Detect which cell encompasses the target text, then output its [x, y] center coordinate. 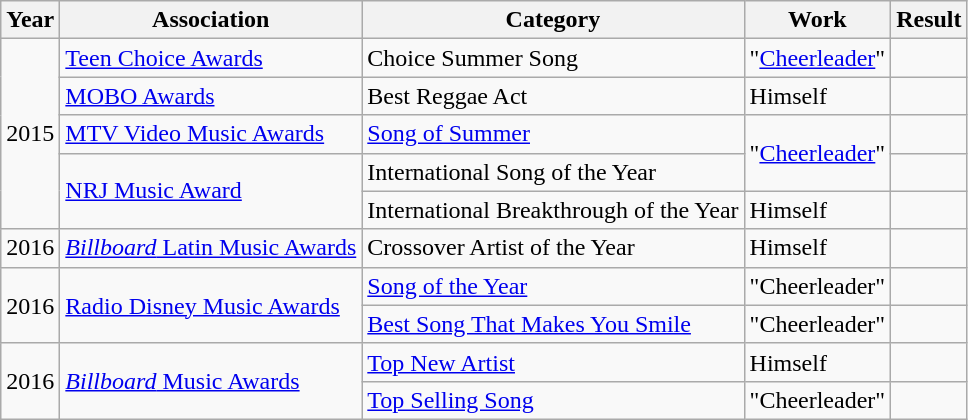
Choice Summer Song [553, 58]
Billboard Music Awards [211, 381]
Song of Summer [553, 134]
Song of the Year [553, 286]
Crossover Artist of the Year [553, 248]
International Breakthrough of the Year [553, 210]
MOBO Awards [211, 96]
Top Selling Song [553, 400]
Category [553, 20]
MTV Video Music Awards [211, 134]
Year [30, 20]
Work [818, 20]
International Song of the Year [553, 172]
Result [929, 20]
Top New Artist [553, 362]
2015 [30, 134]
NRJ Music Award [211, 191]
Radio Disney Music Awards [211, 305]
Teen Choice Awards [211, 58]
Best Reggae Act [553, 96]
Association [211, 20]
Best Song That Makes You Smile [553, 324]
Billboard Latin Music Awards [211, 248]
